Determine the [X, Y] coordinate at the center of the cell enclosing the given text.  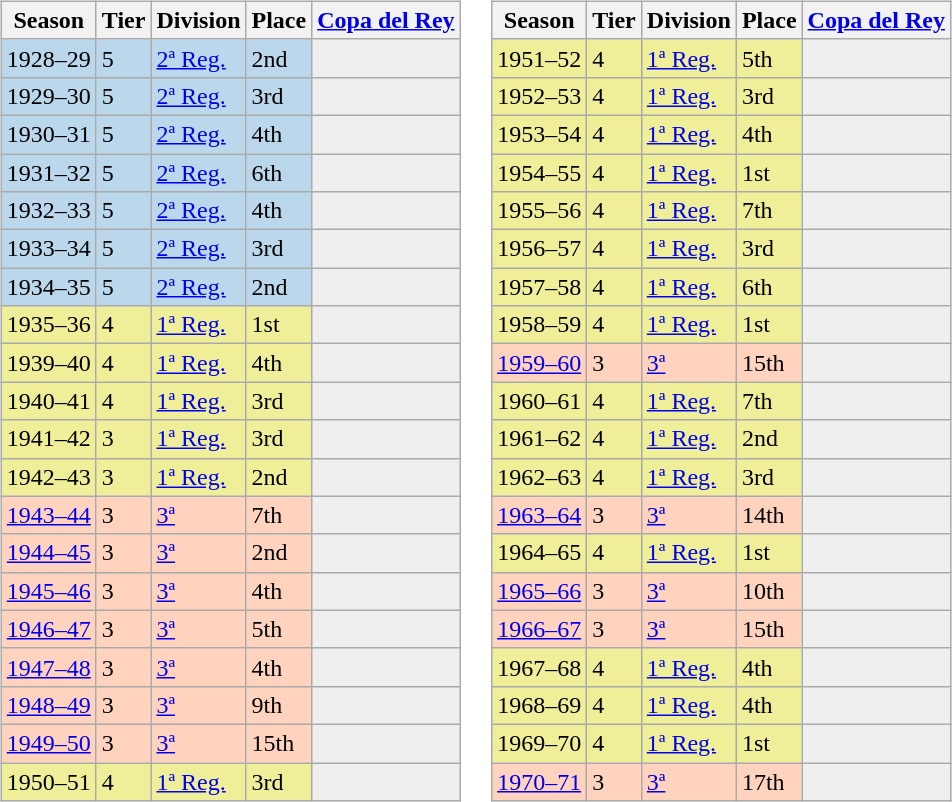
1950–51 [48, 781]
1969–70 [540, 743]
1955–56 [540, 211]
1949–50 [48, 743]
1939–40 [48, 363]
1966–67 [540, 629]
1948–49 [48, 705]
1956–57 [540, 249]
1962–63 [540, 477]
1935–36 [48, 325]
1940–41 [48, 401]
14th [769, 515]
1952–53 [540, 96]
1929–30 [48, 96]
1957–58 [540, 287]
1963–64 [540, 515]
9th [279, 705]
1941–42 [48, 439]
1934–35 [48, 287]
17th [769, 781]
1961–62 [540, 439]
1960–61 [540, 401]
1944–45 [48, 553]
1933–34 [48, 249]
1970–71 [540, 781]
10th [769, 591]
1965–66 [540, 591]
1953–54 [540, 134]
1932–33 [48, 211]
1947–48 [48, 667]
1928–29 [48, 58]
1951–52 [540, 58]
1930–31 [48, 134]
1958–59 [540, 325]
1931–32 [48, 173]
1967–68 [540, 667]
1946–47 [48, 629]
1943–44 [48, 515]
1954–55 [540, 173]
1968–69 [540, 705]
1964–65 [540, 553]
1942–43 [48, 477]
1959–60 [540, 363]
1945–46 [48, 591]
